Identify which cell holds the provided text, then report its (x, y) central coordinate. 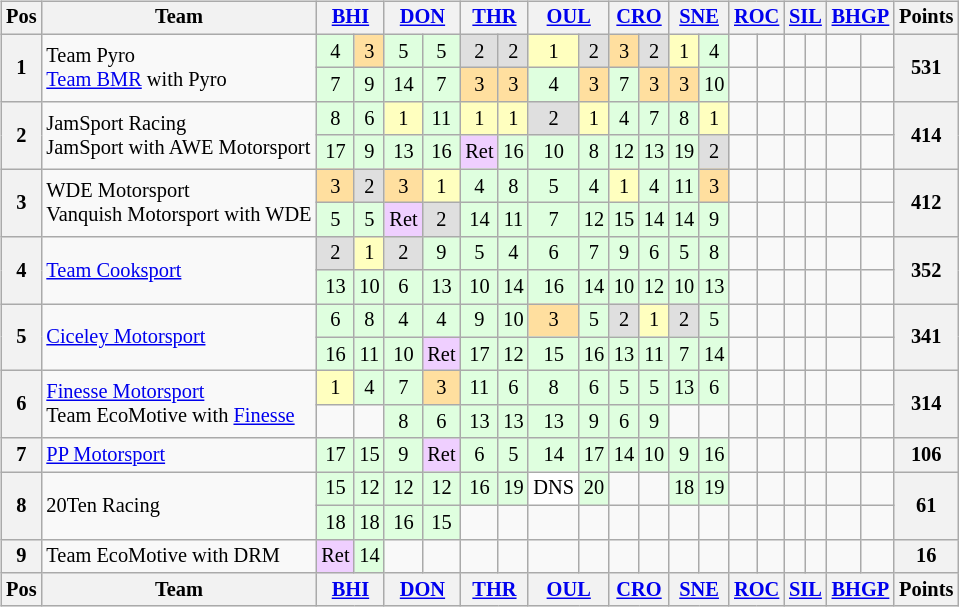
Team EcoMotive with DRM (178, 556)
314 (926, 404)
WDE MotorsportVanquish Motorsport with WDE (178, 202)
Team PyroTeam BMR with Pyro (178, 68)
341 (926, 338)
20Ten Racing (178, 506)
Ciceley Motorsport (178, 338)
412 (926, 202)
106 (926, 455)
Finesse MotorsportTeam EcoMotive with Finesse (178, 404)
61 (926, 506)
Team Cooksport (178, 270)
414 (926, 136)
531 (926, 68)
20 (594, 489)
JamSport RacingJamSport with AWE Motorsport (178, 136)
DNS (553, 489)
352 (926, 270)
PP Motorsport (178, 455)
